Detect which cell encompasses the target text, then output its (X, Y) center coordinate. 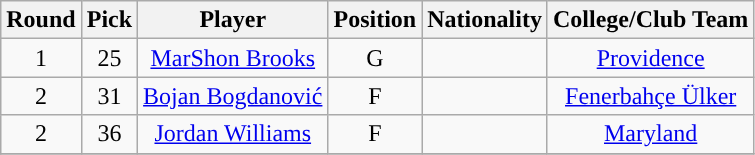
Nationality (485, 20)
Bojan Bogdanović (233, 96)
25 (109, 58)
Fenerbahçe Ülker (650, 96)
31 (109, 96)
36 (109, 134)
Position (375, 20)
MarShon Brooks (233, 58)
Player (233, 20)
G (375, 58)
1 (41, 58)
College/Club Team (650, 20)
Providence (650, 58)
Jordan Williams (233, 134)
Maryland (650, 134)
Pick (109, 20)
Round (41, 20)
